Scan for the cell matching the given text and deliver its [X, Y] coordinate at center. 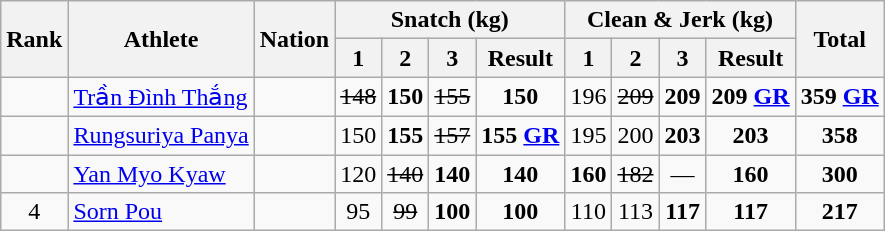
Rungsuriya Panya [161, 135]
300 [840, 173]
— [682, 173]
4 [34, 212]
Yan Myo Kyaw [161, 173]
99 [406, 212]
95 [358, 212]
157 [452, 135]
Trần Đình Thắng [161, 97]
120 [358, 173]
Total [840, 39]
217 [840, 212]
195 [588, 135]
Athlete [161, 39]
196 [588, 97]
Clean & Jerk (kg) [680, 20]
200 [636, 135]
Sorn Pou [161, 212]
359 GR [840, 97]
209 GR [750, 97]
113 [636, 212]
358 [840, 135]
148 [358, 97]
Nation [294, 39]
Snatch (kg) [450, 20]
182 [636, 173]
110 [588, 212]
155 GR [520, 135]
Rank [34, 39]
